Determine the [X, Y] coordinate at the center of the cell enclosing the given text.  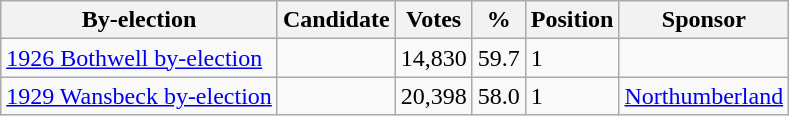
By-election [140, 20]
Votes [434, 20]
1926 Bothwell by-election [140, 58]
% [498, 20]
Candidate [336, 20]
14,830 [434, 58]
Sponsor [704, 20]
Northumberland [704, 96]
1929 Wansbeck by-election [140, 96]
58.0 [498, 96]
20,398 [434, 96]
59.7 [498, 58]
Position [572, 20]
